Locate the cell with the specified text and output its [X, Y] center coordinate. 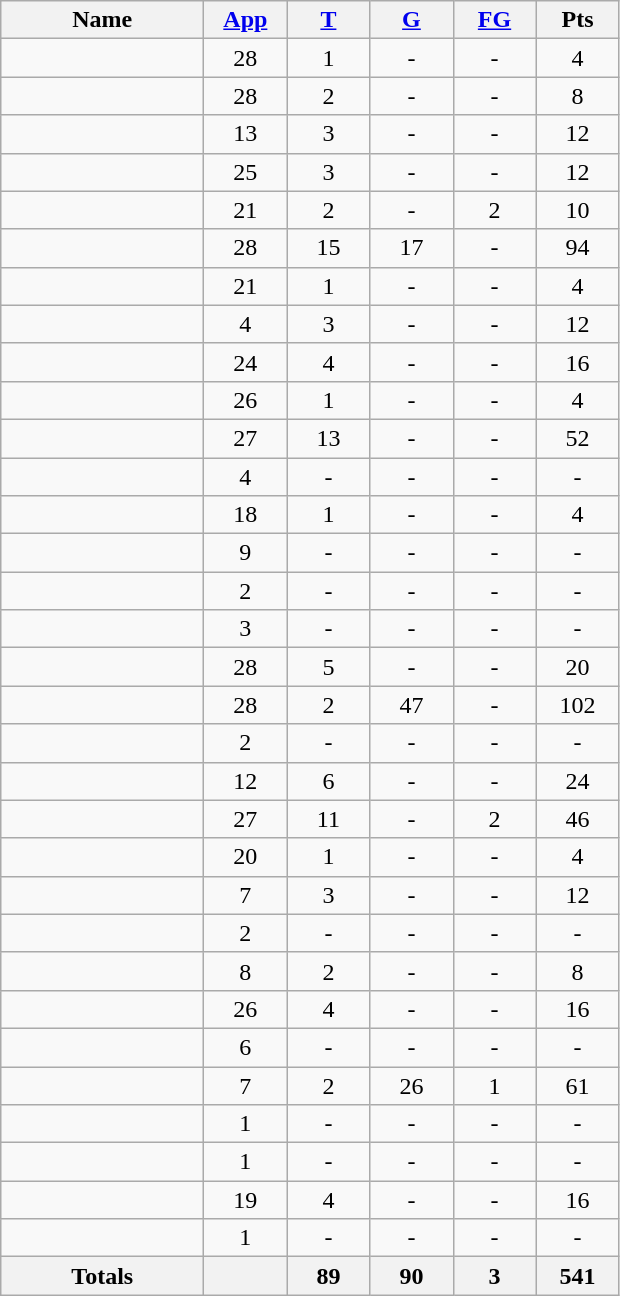
G [412, 20]
App [246, 20]
T [328, 20]
17 [412, 248]
102 [578, 705]
94 [578, 248]
10 [578, 210]
47 [412, 705]
52 [578, 438]
5 [328, 667]
Pts [578, 20]
61 [578, 1085]
90 [412, 1276]
19 [246, 1200]
Totals [102, 1276]
9 [246, 553]
18 [246, 515]
25 [246, 172]
46 [578, 819]
541 [578, 1276]
89 [328, 1276]
11 [328, 819]
Name [102, 20]
15 [328, 248]
FG [494, 20]
